Scan for the cell matching the given text and deliver its [x, y] coordinate at center. 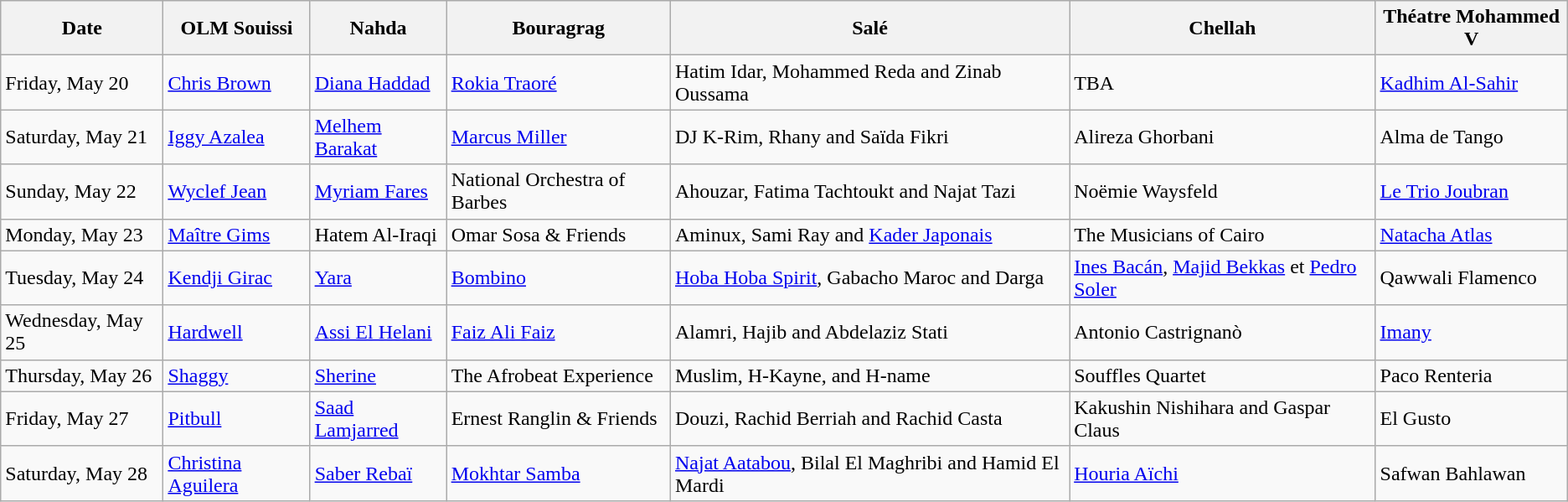
Noëmie Waysfeld [1223, 191]
Douzi, Rachid Berriah and Rachid Casta [869, 419]
Chris Brown [236, 82]
Najat Aatabou, Bilal El Maghribi and Hamid El Mardi [869, 473]
Kakushin Nishihara and Gaspar Claus [1223, 419]
Bouragrag [558, 28]
Mokhtar Samba [558, 473]
El Gusto [1471, 419]
Wednesday, May 25 [82, 332]
Ernest Ranglin & Friends [558, 419]
Antonio Castrignanò [1223, 332]
Le Trio Joubran [1471, 191]
Faiz Ali Faiz [558, 332]
Nahda [379, 28]
Christina Aguilera [236, 473]
Friday, May 20 [82, 82]
Thursday, May 26 [82, 375]
Yara [379, 278]
Marcus Miller [558, 137]
Saturday, May 21 [82, 137]
Imany [1471, 332]
Safwan Bahlawan [1471, 473]
Chellah [1223, 28]
Diana Haddad [379, 82]
Hatem Al-Iraqi [379, 235]
Hoba Hoba Spirit, Gabacho Maroc and Darga [869, 278]
Natacha Atlas [1471, 235]
Sunday, May 22 [82, 191]
Melhem Barakat [379, 137]
Aminux, Sami Ray and Kader Japonais [869, 235]
Muslim, H-Kayne, and H-name [869, 375]
Rokia Traoré [558, 82]
Saad Lamjarred [379, 419]
Alamri, Hajib and Abdelaziz Stati [869, 332]
Ines Bacán, Majid Bekkas et Pedro Soler [1223, 278]
Monday, May 23 [82, 235]
Souffles Quartet [1223, 375]
Sherine [379, 375]
Saturday, May 28 [82, 473]
Salé [869, 28]
Iggy Azalea [236, 137]
National Orchestra of Barbes [558, 191]
Shaggy [236, 375]
Saber Rebaï [379, 473]
Paco Renteria [1471, 375]
DJ K-Rim, Rhany and Saïda Fikri [869, 137]
Wyclef Jean [236, 191]
Tuesday, May 24 [82, 278]
Alma de Tango [1471, 137]
The Musicians of Cairo [1223, 235]
Hardwell [236, 332]
OLM Souissi [236, 28]
Kendji Girac [236, 278]
Bombino [558, 278]
Myriam Fares [379, 191]
Omar Sosa & Friends [558, 235]
Théatre Mohammed V [1471, 28]
Maître Gims [236, 235]
Kadhim Al-Sahir [1471, 82]
Friday, May 27 [82, 419]
The Afrobeat Experience [558, 375]
Alireza Ghorbani [1223, 137]
Qawwali Flamenco [1471, 278]
Hatim Idar, Mohammed Reda and Zinab Oussama [869, 82]
Pitbull [236, 419]
Assi El Helani [379, 332]
Date [82, 28]
TBA [1223, 82]
Houria Aïchi [1223, 473]
Ahouzar, Fatima Tachtoukt and Najat Tazi [869, 191]
